Capture the cell that displays the provided text and extract its [x, y] central coordinate. 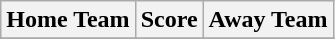
Away Team [268, 20]
Home Team [68, 20]
Score [169, 20]
